Return the [X, Y] coordinate for the center point of the cell that contains the specified text.  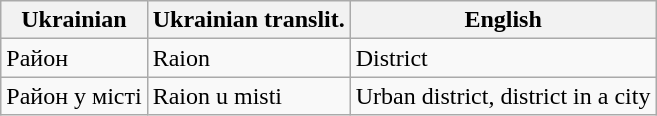
English [503, 20]
Raion [248, 58]
Ukrainian [74, 20]
Raion u misti [248, 96]
District [503, 58]
Район [74, 58]
Ukrainian translit. [248, 20]
Район у місті [74, 96]
Urban district, district in a city [503, 96]
